Return (X, Y) of the center of cell containing provided text 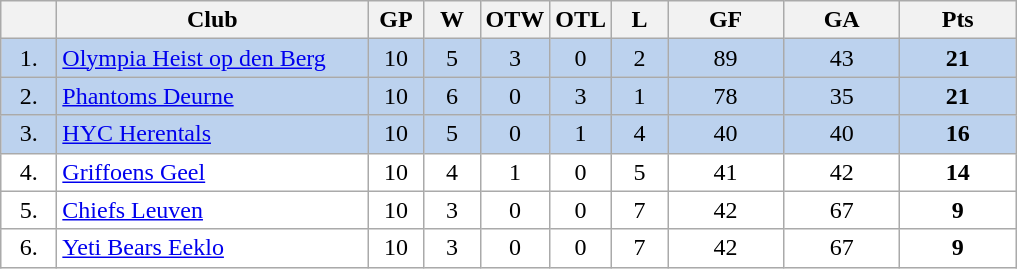
1. (29, 58)
35 (842, 96)
2 (640, 58)
4. (29, 172)
Pts (958, 20)
43 (842, 58)
OTL (581, 20)
GF (726, 20)
3. (29, 134)
Griffoens Geel (212, 172)
6. (29, 248)
14 (958, 172)
5. (29, 210)
GP (396, 20)
Phantoms Deurne (212, 96)
78 (726, 96)
89 (726, 58)
6 (452, 96)
L (640, 20)
OTW (515, 20)
Olympia Heist op den Berg (212, 58)
GA (842, 20)
HYC Herentals (212, 134)
16 (958, 134)
2. (29, 96)
W (452, 20)
Club (212, 20)
Yeti Bears Eeklo (212, 248)
Chiefs Leuven (212, 210)
41 (726, 172)
